Provide the (x, y) coordinate of the cell's center where the given text is located.  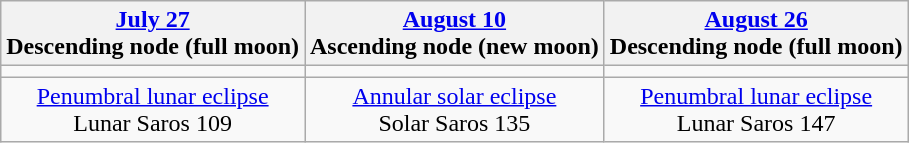
Annular solar eclipseSolar Saros 135 (454, 110)
Penumbral lunar eclipseLunar Saros 109 (153, 110)
August 10Ascending node (new moon) (454, 34)
Penumbral lunar eclipseLunar Saros 147 (756, 110)
July 27Descending node (full moon) (153, 34)
August 26Descending node (full moon) (756, 34)
